Locate the cell with the specified text and output its (x, y) center coordinate. 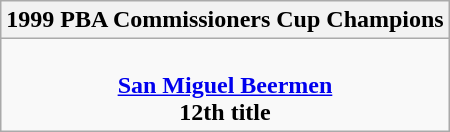
San Miguel Beermen 12th title (225, 85)
1999 PBA Commissioners Cup Champions (225, 20)
